For the text-containing cell, return its midpoint in [X, Y] coordinate format. 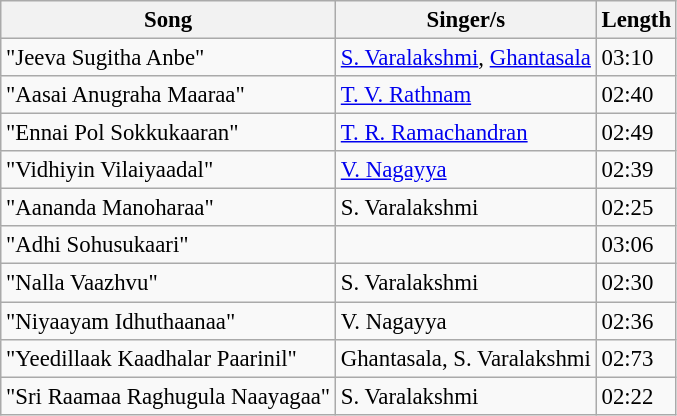
02:22 [636, 396]
"Sri Raamaa Raghugula Naayagaa" [168, 396]
02:73 [636, 358]
03:10 [636, 58]
"Adhi Sohusukaari" [168, 245]
"Nalla Vaazhvu" [168, 283]
02:49 [636, 133]
03:06 [636, 245]
"Vidhiyin Vilaiyaadal" [168, 170]
"Aasai Anugraha Maaraa" [168, 95]
02:39 [636, 170]
S. Varalakshmi, Ghantasala [466, 58]
T. R. Ramachandran [466, 133]
Ghantasala, S. Varalakshmi [466, 358]
T. V. Rathnam [466, 95]
"Niyaayam Idhuthaanaa" [168, 321]
Length [636, 20]
"Aananda Manoharaa" [168, 208]
"Ennai Pol Sokkukaaran" [168, 133]
02:25 [636, 208]
"Yeedillaak Kaadhalar Paarinil" [168, 358]
02:30 [636, 283]
02:36 [636, 321]
"Jeeva Sugitha Anbe" [168, 58]
Song [168, 20]
02:40 [636, 95]
Singer/s [466, 20]
